Locate the cell with the specified text and output its (x, y) center coordinate. 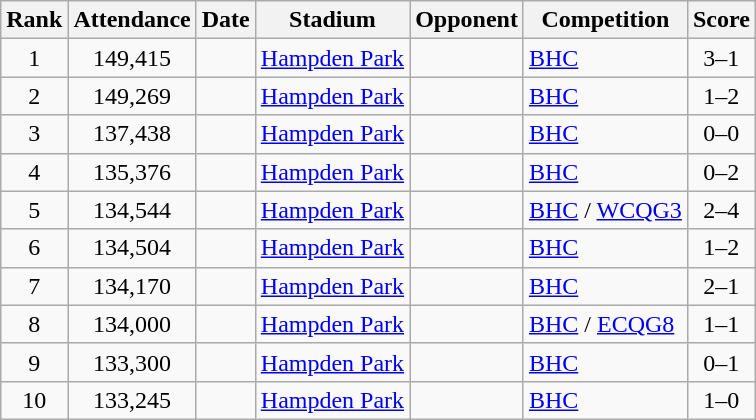
9 (34, 362)
BHC / ECQG8 (605, 324)
133,245 (132, 400)
137,438 (132, 134)
Stadium (332, 20)
3 (34, 134)
1 (34, 58)
4 (34, 172)
5 (34, 210)
134,170 (132, 286)
134,504 (132, 248)
2 (34, 96)
149,415 (132, 58)
2–4 (721, 210)
149,269 (132, 96)
2–1 (721, 286)
10 (34, 400)
Date (226, 20)
Score (721, 20)
1–0 (721, 400)
7 (34, 286)
133,300 (132, 362)
135,376 (132, 172)
Attendance (132, 20)
Rank (34, 20)
Competition (605, 20)
8 (34, 324)
0–1 (721, 362)
134,000 (132, 324)
134,544 (132, 210)
0–0 (721, 134)
0–2 (721, 172)
Opponent (467, 20)
BHC / WCQG3 (605, 210)
6 (34, 248)
1–1 (721, 324)
3–1 (721, 58)
